From the cell containing the given text, extract its center point as [x, y] coordinate. 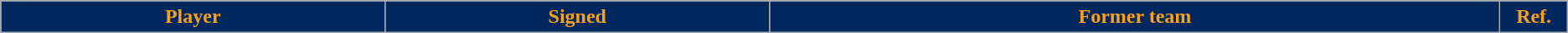
Player [193, 17]
Ref. [1534, 17]
Former team [1135, 17]
Signed [578, 17]
